Detect which cell encompasses the target text, then output its (X, Y) center coordinate. 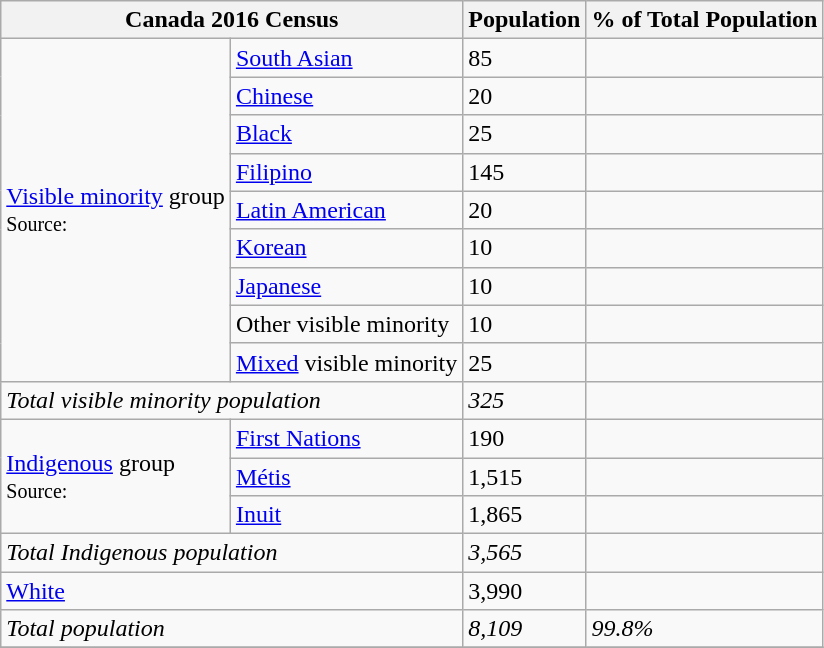
Visible minority groupSource: (116, 210)
Total visible minority population (232, 400)
Filipino (346, 172)
First Nations (346, 438)
145 (524, 172)
325 (524, 400)
Korean (346, 248)
Total population (232, 629)
1,515 (524, 477)
Canada 2016 Census (232, 20)
White (232, 591)
Other visible minority (346, 324)
Black (346, 134)
85 (524, 58)
Japanese (346, 286)
Population (524, 20)
3,565 (524, 553)
% of Total Population (704, 20)
3,990 (524, 591)
Chinese (346, 96)
Indigenous groupSource: (116, 476)
1,865 (524, 515)
Métis (346, 477)
Mixed visible minority (346, 362)
Latin American (346, 210)
8,109 (524, 629)
99.8% (704, 629)
Inuit (346, 515)
South Asian (346, 58)
Total Indigenous population (232, 553)
190 (524, 438)
